Search for the cell housing the specified text and yield its (x, y) center coordinate. 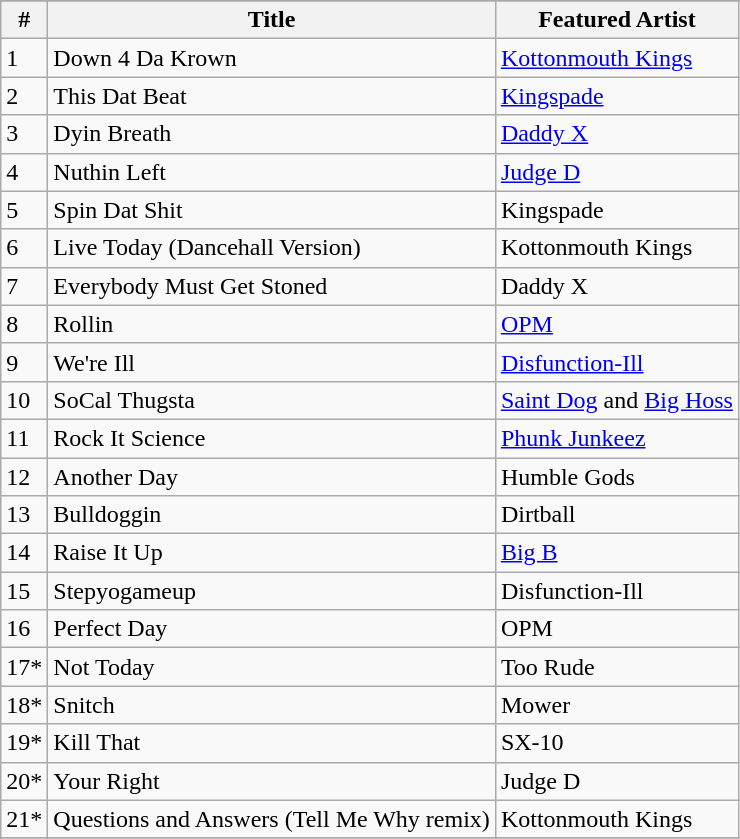
8 (24, 324)
5 (24, 210)
4 (24, 172)
14 (24, 553)
Snitch (272, 705)
Nuthin Left (272, 172)
7 (24, 286)
Big B (616, 553)
12 (24, 477)
Featured Artist (616, 20)
This Dat Beat (272, 96)
1 (24, 58)
SX-10 (616, 743)
10 (24, 400)
Phunk Junkeez (616, 438)
20* (24, 781)
Raise It Up (272, 553)
6 (24, 248)
Kill That (272, 743)
11 (24, 438)
2 (24, 96)
Title (272, 20)
Questions and Answers (Tell Me Why remix) (272, 819)
Spin Dat Shit (272, 210)
Dirtball (616, 515)
SoCal Thugsta (272, 400)
15 (24, 591)
We're Ill (272, 362)
Rock It Science (272, 438)
Your Right (272, 781)
Another Day (272, 477)
Saint Dog and Big Hoss (616, 400)
Not Today (272, 667)
Perfect Day (272, 629)
19* (24, 743)
9 (24, 362)
Down 4 Da Krown (272, 58)
Stepyogameup (272, 591)
# (24, 20)
Humble Gods (616, 477)
Bulldoggin (272, 515)
13 (24, 515)
Rollin (272, 324)
Everybody Must Get Stoned (272, 286)
17* (24, 667)
21* (24, 819)
3 (24, 134)
16 (24, 629)
18* (24, 705)
Live Today (Dancehall Version) (272, 248)
Too Rude (616, 667)
Dyin Breath (272, 134)
Mower (616, 705)
